Scan for the cell matching the given text and deliver its [X, Y] coordinate at center. 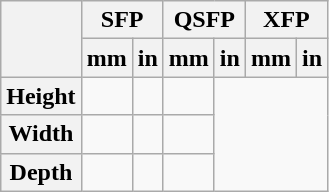
Width [41, 134]
SFP [122, 20]
Height [41, 96]
XFP [286, 20]
QSFP [204, 20]
Depth [41, 172]
